Capture the cell that displays the provided text and extract its [X, Y] central coordinate. 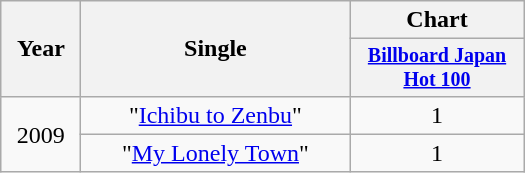
Billboard Japan Hot 100 [437, 68]
Year [41, 49]
Chart [437, 20]
"My Lonely Town" [216, 153]
Single [216, 49]
2009 [41, 134]
"Ichibu to Zenbu" [216, 115]
